Extract the (X, Y) coordinate from the center of the cell holding the provided text.  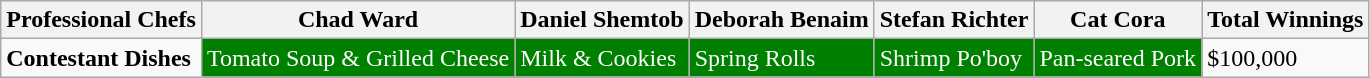
Milk & Cookies (602, 58)
Shrimp Po'boy (954, 58)
Contestant Dishes (102, 58)
$100,000 (1286, 58)
Chad Ward (358, 20)
Professional Chefs (102, 20)
Total Winnings (1286, 20)
Spring Rolls (782, 58)
Tomato Soup & Grilled Cheese (358, 58)
Pan-seared Pork (1118, 58)
Cat Cora (1118, 20)
Deborah Benaim (782, 20)
Stefan Richter (954, 20)
Daniel Shemtob (602, 20)
